Search for the cell housing the specified text and yield its [x, y] center coordinate. 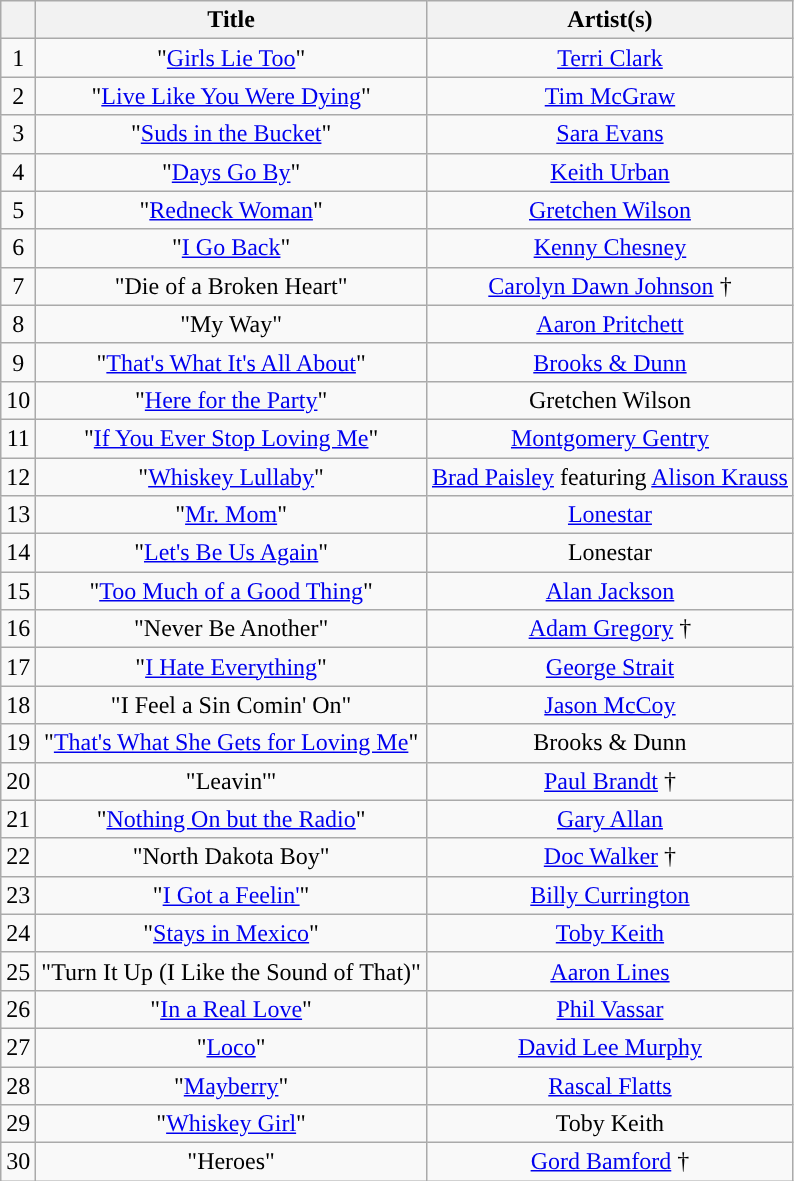
"Mr. Mom" [232, 515]
27 [18, 1047]
"Leavin'" [232, 781]
"Heroes" [232, 1162]
9 [18, 362]
Keith Urban [610, 172]
"Too Much of a Good Thing" [232, 591]
19 [18, 743]
"Die of a Broken Heart" [232, 286]
20 [18, 781]
"Redneck Woman" [232, 210]
Sara Evans [610, 134]
Jason McCoy [610, 705]
David Lee Murphy [610, 1047]
17 [18, 667]
11 [18, 438]
Aaron Pritchett [610, 324]
Phil Vassar [610, 1009]
Artist(s) [610, 20]
"Mayberry" [232, 1085]
George Strait [610, 667]
Gary Allan [610, 819]
Gord Bamford † [610, 1162]
15 [18, 591]
23 [18, 895]
Paul Brandt † [610, 781]
"Days Go By" [232, 172]
12 [18, 477]
30 [18, 1162]
"Suds in the Bucket" [232, 134]
Aaron Lines [610, 971]
6 [18, 248]
Terri Clark [610, 58]
"Whiskey Lullaby" [232, 477]
26 [18, 1009]
Title [232, 20]
2 [18, 96]
"I Feel a Sin Comin' On" [232, 705]
"Never Be Another" [232, 629]
25 [18, 971]
"Loco" [232, 1047]
29 [18, 1124]
Montgomery Gentry [610, 438]
"That's What She Gets for Loving Me" [232, 743]
24 [18, 933]
"I Hate Everything" [232, 667]
"Nothing On but the Radio" [232, 819]
4 [18, 172]
"Let's Be Us Again" [232, 553]
18 [18, 705]
"North Dakota Boy" [232, 857]
14 [18, 553]
"Girls Lie Too" [232, 58]
"I Got a Feelin'" [232, 895]
13 [18, 515]
Rascal Flatts [610, 1085]
7 [18, 286]
Doc Walker † [610, 857]
Alan Jackson [610, 591]
Adam Gregory † [610, 629]
Carolyn Dawn Johnson † [610, 286]
16 [18, 629]
Tim McGraw [610, 96]
Brad Paisley featuring Alison Krauss [610, 477]
Kenny Chesney [610, 248]
3 [18, 134]
"Whiskey Girl" [232, 1124]
8 [18, 324]
"In a Real Love" [232, 1009]
5 [18, 210]
Billy Currington [610, 895]
21 [18, 819]
28 [18, 1085]
"Stays in Mexico" [232, 933]
"My Way" [232, 324]
"Here for the Party" [232, 400]
"I Go Back" [232, 248]
"That's What It's All About" [232, 362]
10 [18, 400]
1 [18, 58]
"If You Ever Stop Loving Me" [232, 438]
"Live Like You Were Dying" [232, 96]
22 [18, 857]
"Turn It Up (I Like the Sound of That)" [232, 971]
